Capture the cell that displays the provided text and extract its [x, y] central coordinate. 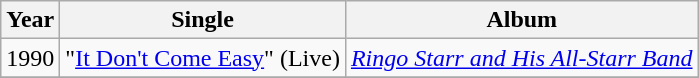
Ringo Starr and His All-Starr Band [522, 58]
1990 [30, 58]
Year [30, 20]
"It Don't Come Easy" (Live) [203, 58]
Single [203, 20]
Album [522, 20]
